From the cell containing the given text, extract its center point as [X, Y] coordinate. 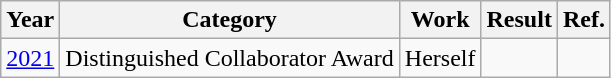
Result [519, 20]
Herself [440, 58]
Work [440, 20]
Year [30, 20]
2021 [30, 58]
Ref. [584, 20]
Distinguished Collaborator Award [230, 58]
Category [230, 20]
